Scan for the cell matching the given text and deliver its (X, Y) coordinate at center. 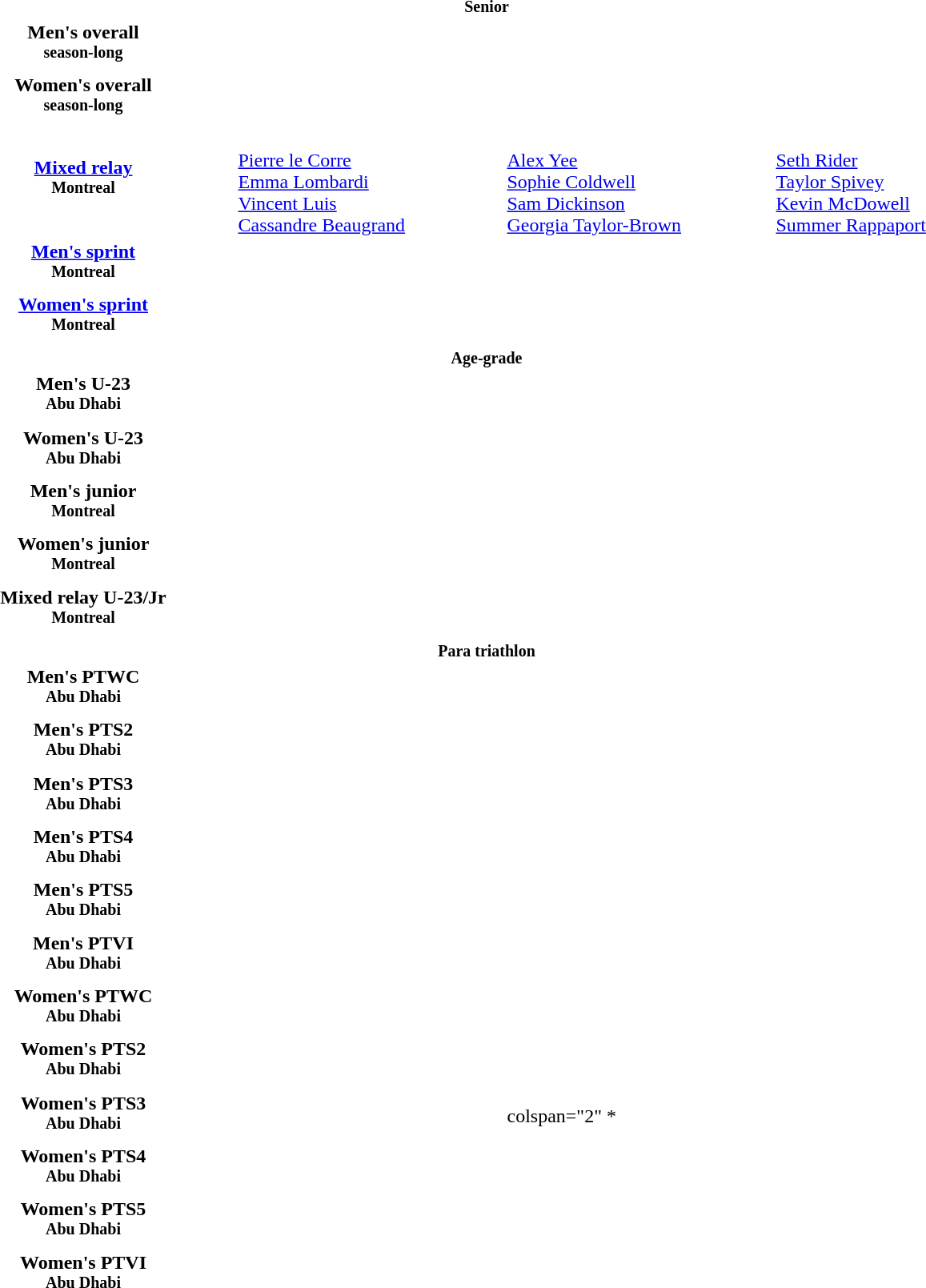
Pierre le CorreEmma LombardiVincent LuisCassandre Beaugrand (370, 182)
colspan="2" * (639, 1116)
Alex YeeSophie ColdwellSam DickinsonGeorgia Taylor-Brown (639, 182)
